Scan for the cell matching the given text and deliver its [x, y] coordinate at center. 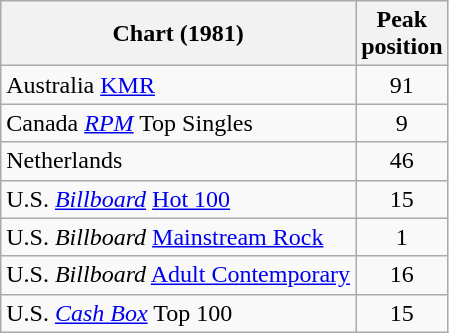
Chart (1981) [178, 34]
Netherlands [178, 161]
U.S. Billboard Mainstream Rock [178, 237]
Canada RPM Top Singles [178, 123]
U.S. Billboard Adult Contemporary [178, 275]
1 [402, 237]
46 [402, 161]
U.S. Billboard Hot 100 [178, 199]
U.S. Cash Box Top 100 [178, 313]
9 [402, 123]
91 [402, 85]
16 [402, 275]
Australia KMR [178, 85]
Peakposition [402, 34]
